Provide the (X, Y) coordinate of the cell's center where the given text is located.  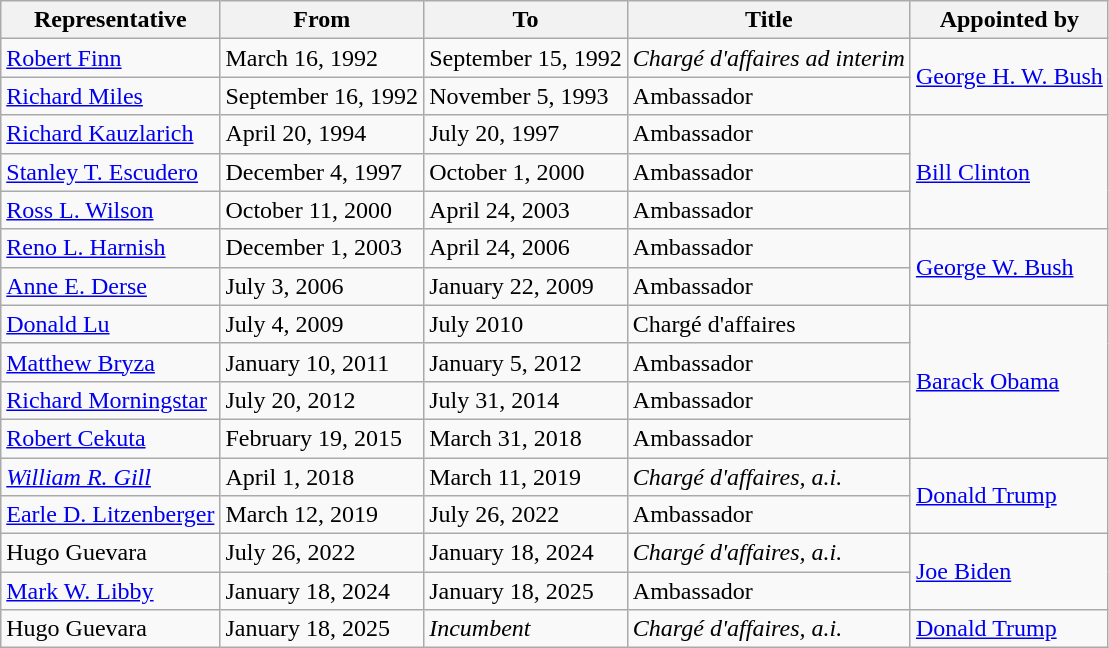
Earle D. Litzenberger (110, 515)
George H. W. Bush (1009, 77)
July 3, 2006 (322, 286)
Appointed by (1009, 20)
January 22, 2009 (526, 286)
December 4, 1997 (322, 172)
Robert Finn (110, 58)
George W. Bush (1009, 267)
January 10, 2011 (322, 362)
Chargé d'affaires ad interim (768, 58)
Donald Lu (110, 324)
July 31, 2014 (526, 400)
April 24, 2003 (526, 210)
October 11, 2000 (322, 210)
Richard Miles (110, 96)
September 16, 1992 (322, 96)
Mark W. Libby (110, 591)
Incumbent (526, 629)
Reno L. Harnish (110, 248)
Barack Obama (1009, 381)
January 5, 2012 (526, 362)
February 19, 2015 (322, 438)
March 11, 2019 (526, 477)
Chargé d'affaires (768, 324)
April 20, 1994 (322, 134)
July 20, 1997 (526, 134)
Ross L. Wilson (110, 210)
March 16, 1992 (322, 58)
March 12, 2019 (322, 515)
William R. Gill (110, 477)
Richard Kauzlarich (110, 134)
Bill Clinton (1009, 172)
Robert Cekuta (110, 438)
Representative (110, 20)
Richard Morningstar (110, 400)
December 1, 2003 (322, 248)
From (322, 20)
July 20, 2012 (322, 400)
November 5, 1993 (526, 96)
Anne E. Derse (110, 286)
Title (768, 20)
April 1, 2018 (322, 477)
March 31, 2018 (526, 438)
To (526, 20)
Stanley T. Escudero (110, 172)
July 2010 (526, 324)
Matthew Bryza (110, 362)
Joe Biden (1009, 572)
September 15, 1992 (526, 58)
April 24, 2006 (526, 248)
October 1, 2000 (526, 172)
July 4, 2009 (322, 324)
